Identify which cell holds the provided text, then report its (X, Y) central coordinate. 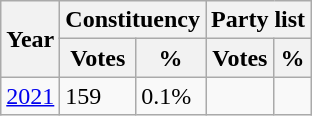
Party list (258, 20)
159 (98, 96)
2021 (30, 96)
Year (30, 39)
Constituency (133, 20)
0.1% (171, 96)
